Output the (X, Y) coordinate of the center of the cell containing the given text.  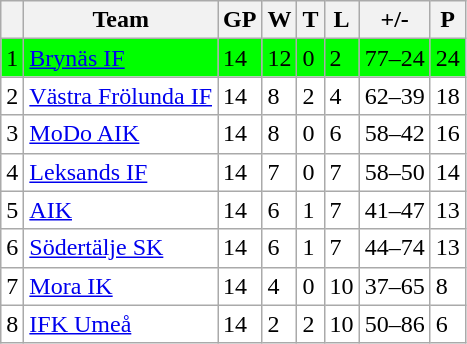
Mora IK (121, 286)
Södertälje SK (121, 248)
24 (448, 58)
50–86 (394, 324)
+/- (394, 20)
58–50 (394, 172)
P (448, 20)
Leksands IF (121, 172)
12 (280, 58)
41–47 (394, 210)
L (342, 20)
16 (448, 134)
IFK Umeå (121, 324)
MoDo AIK (121, 134)
3 (12, 134)
Team (121, 20)
5 (12, 210)
T (310, 20)
Västra Frölunda IF (121, 96)
44–74 (394, 248)
GP (240, 20)
58–42 (394, 134)
37–65 (394, 286)
18 (448, 96)
77–24 (394, 58)
62–39 (394, 96)
AIK (121, 210)
W (280, 20)
Brynäs IF (121, 58)
